Pinpoint the cell where the given text exists, returning its [X, Y] midpoint coordinate. 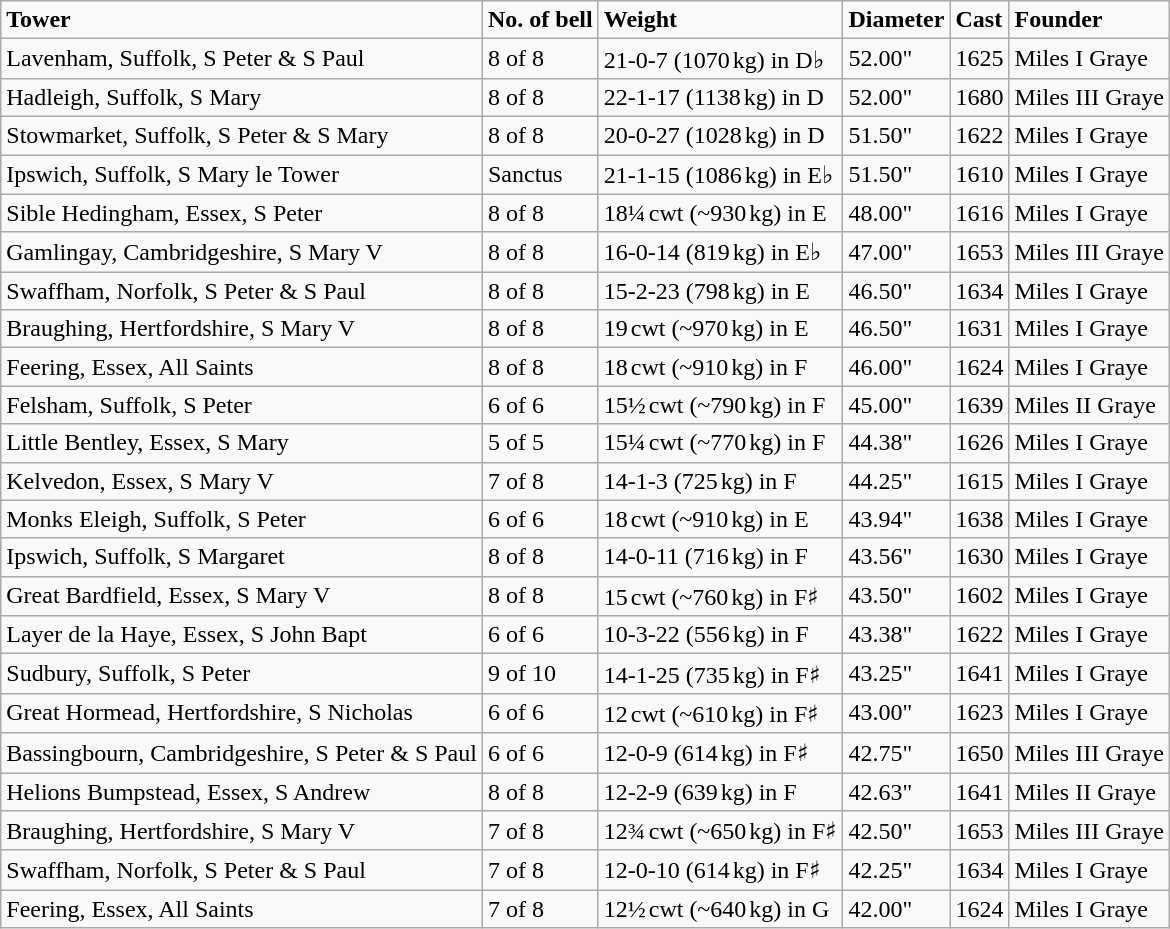
Sudbury, Suffolk, S Peter [242, 674]
42.63" [896, 791]
Layer de la Haye, Essex, S John Bapt [242, 635]
10-3-22 (556 kg) in F [720, 635]
15½ cwt (~790 kg) in F [720, 405]
45.00" [896, 405]
43.00" [896, 713]
21-0-7 (1070 kg) in D♭ [720, 59]
21-1-15 (1086 kg) in E♭ [720, 174]
43.38" [896, 635]
Helions Bumpstead, Essex, S Andrew [242, 791]
Hadleigh, Suffolk, S Mary [242, 97]
1630 [980, 557]
18 cwt (~910 kg) in F [720, 367]
12½ cwt (~640 kg) in G [720, 909]
44.25" [896, 481]
12-0-9 (614 kg) in F♯ [720, 753]
42.75" [896, 753]
42.25" [896, 870]
19 cwt (~970 kg) in E [720, 329]
12 cwt (~610 kg) in F♯ [720, 713]
No. of bell [540, 20]
14-0-11 (716 kg) in F [720, 557]
Monks Eleigh, Suffolk, S Peter [242, 519]
1638 [980, 519]
14-1-25 (735 kg) in F♯ [720, 674]
Cast [980, 20]
Felsham, Suffolk, S Peter [242, 405]
1623 [980, 713]
1639 [980, 405]
20-0-27 (1028 kg) in D [720, 135]
Ipswich, Suffolk, S Mary le Tower [242, 174]
Great Bardfield, Essex, S Mary V [242, 596]
16-0-14 (819 kg) in E♭ [720, 252]
1631 [980, 329]
12-0-10 (614 kg) in F♯ [720, 870]
12¾ cwt (~650 kg) in F♯ [720, 831]
Tower [242, 20]
48.00" [896, 213]
43.56" [896, 557]
Ipswich, Suffolk, S Margaret [242, 557]
1680 [980, 97]
43.50" [896, 596]
1650 [980, 753]
43.25" [896, 674]
9 of 10 [540, 674]
Kelvedon, Essex, S Mary V [242, 481]
Gamlingay, Cambridgeshire, S Mary V [242, 252]
1615 [980, 481]
18 cwt (~910 kg) in E [720, 519]
43.94" [896, 519]
1616 [980, 213]
47.00" [896, 252]
Stowmarket, Suffolk, S Peter & S Mary [242, 135]
18¼ cwt (~930 kg) in E [720, 213]
Sanctus [540, 174]
42.50" [896, 831]
5 of 5 [540, 443]
44.38" [896, 443]
Sible Hedingham, Essex, S Peter [242, 213]
1626 [980, 443]
Weight [720, 20]
Little Bentley, Essex, S Mary [242, 443]
46.00" [896, 367]
12-2-9 (639 kg) in F [720, 791]
Diameter [896, 20]
Lavenham, Suffolk, S Peter & S Paul [242, 59]
15-2-23 (798 kg) in E [720, 291]
15¼ cwt (~770 kg) in F [720, 443]
22-1-17 (1138 kg) in D [720, 97]
1625 [980, 59]
15 cwt (~760 kg) in F♯ [720, 596]
Great Hormead, Hertfordshire, S Nicholas [242, 713]
14-1-3 (725 kg) in F [720, 481]
1610 [980, 174]
Founder [1089, 20]
Bassingbourn, Cambridgeshire, S Peter & S Paul [242, 753]
42.00" [896, 909]
1602 [980, 596]
